Pinpoint the cell where the given text exists, returning its (X, Y) midpoint coordinate. 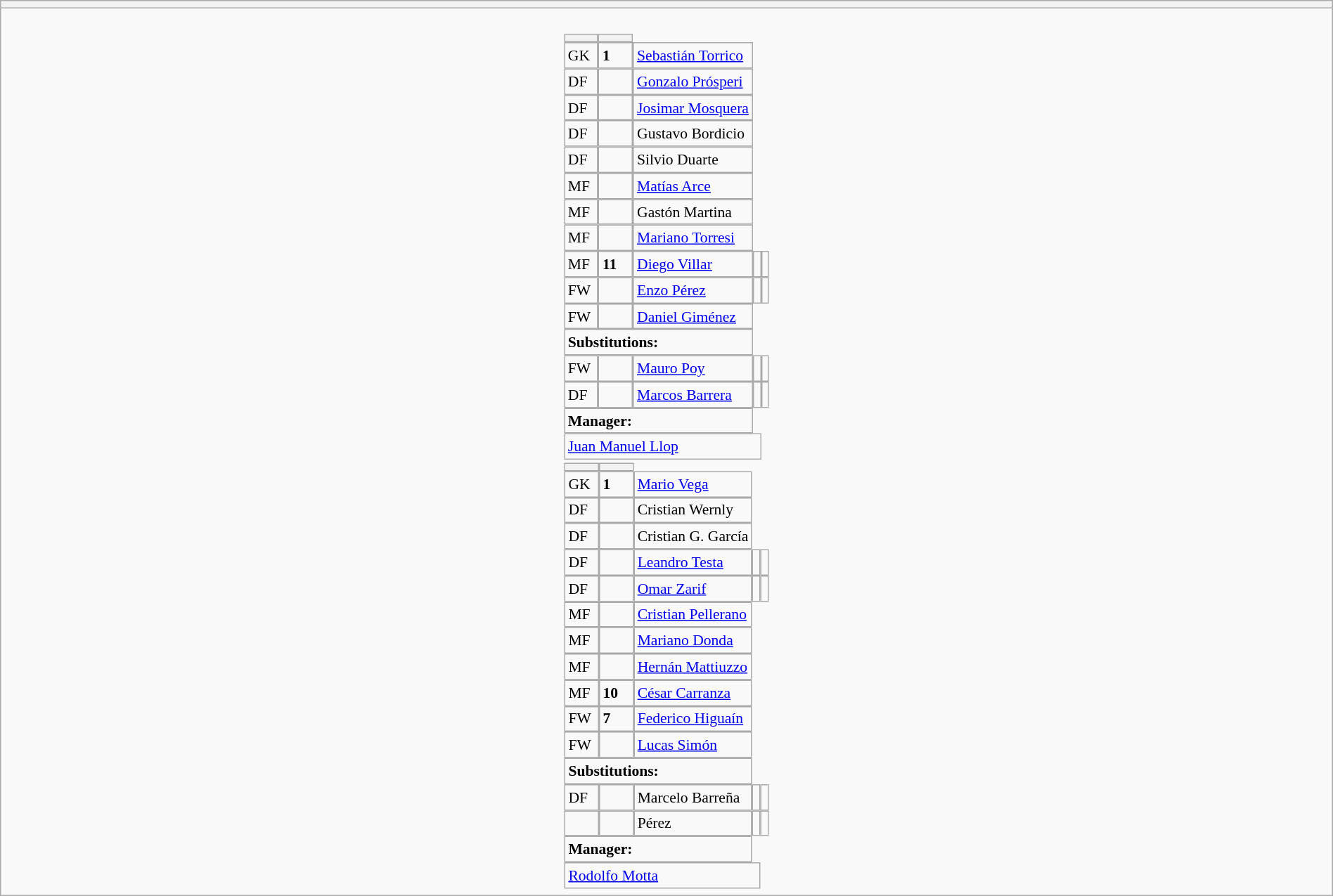
Enzo Pérez (693, 290)
Marcelo Barreña (693, 797)
Cristian Wernly (693, 510)
Mariano Donda (693, 641)
Mauro Poy (693, 368)
10 (616, 693)
Mario Vega (693, 483)
Silvio Duarte (693, 160)
Hernán Mattiuzzo (693, 666)
Daniel Giménez (693, 316)
Lucas Simón (693, 745)
Gastón Martina (693, 212)
Cristian Pellerano (693, 614)
Leandro Testa (693, 562)
Cristian G. García (693, 535)
Rodolfo Motta (662, 876)
Matías Arce (693, 186)
Mariano Torresi (693, 238)
Federico Higuaín (693, 718)
Sebastián Torrico (693, 55)
7 (616, 718)
César Carranza (693, 693)
Juan Manuel Llop (662, 447)
Pérez (693, 824)
Omar Zarif (693, 589)
Marcos Barrera (693, 395)
Gonzalo Prósperi (693, 82)
Gustavo Bordicio (693, 134)
11 (616, 264)
Diego Villar (693, 264)
Josimar Mosquera (693, 108)
